Provide the (X, Y) coordinate of the cell's center where the given text is located.  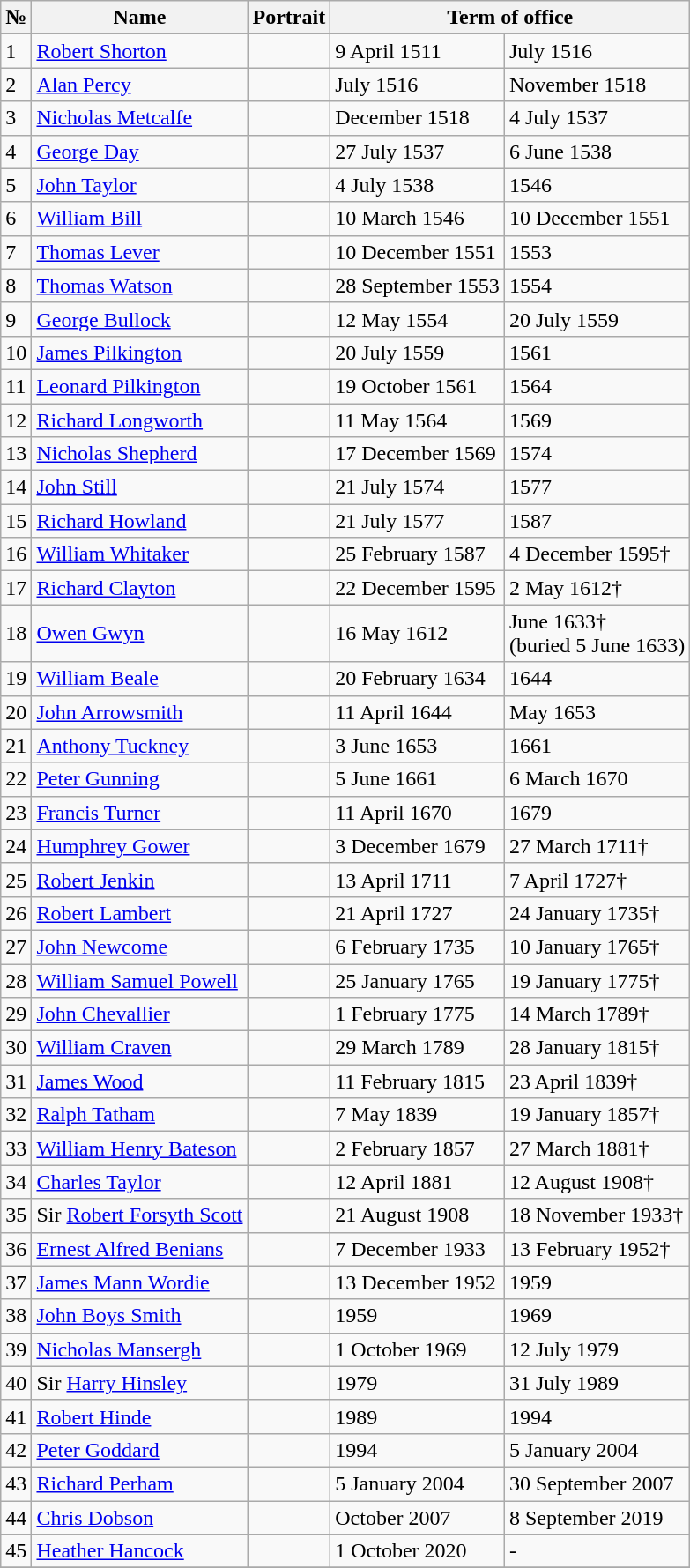
30 (16, 1048)
7 April 1727† (597, 880)
11 (16, 386)
28 September 1553 (418, 286)
3 December 1679 (418, 846)
22 December 1595 (418, 588)
27 (16, 947)
- (597, 1551)
Peter Goddard (139, 1450)
Anthony Tuckney (139, 746)
13 December 1952 (418, 1282)
27 July 1537 (418, 152)
John Newcome (139, 947)
June 1633† (buried 5 June 1633) (597, 633)
1561 (597, 353)
Peter Gunning (139, 779)
1 February 1775 (418, 1014)
39 (16, 1349)
William Craven (139, 1048)
4 December 1595† (597, 554)
6 March 1670 (597, 779)
34 (16, 1182)
11 May 1564 (418, 420)
1979 (418, 1383)
Term of office (510, 18)
Richard Clayton (139, 588)
6 June 1538 (597, 152)
11 February 1815 (418, 1081)
Nicholas Mansergh (139, 1349)
John Chevallier (139, 1014)
17 (16, 588)
1587 (597, 521)
Name (139, 18)
Ralph Tatham (139, 1115)
James Wood (139, 1081)
Heather Hancock (139, 1551)
23 (16, 813)
40 (16, 1383)
1569 (597, 420)
45 (16, 1551)
21 April 1727 (418, 913)
December 1518 (418, 118)
Robert Lambert (139, 913)
11 April 1670 (418, 813)
6 (16, 219)
1564 (597, 386)
23 April 1839† (597, 1081)
25 (16, 880)
12 August 1908† (597, 1182)
42 (16, 1450)
22 (16, 779)
3 June 1653 (418, 746)
10 March 1546 (418, 219)
Robert Jenkin (139, 880)
25 February 1587 (418, 554)
Charles Taylor (139, 1182)
Sir Robert Forsyth Scott (139, 1215)
10 (16, 353)
41 (16, 1416)
Humphrey Gower (139, 846)
17 December 1569 (418, 454)
1644 (597, 679)
19 October 1561 (418, 386)
24 January 1735† (597, 913)
№ (16, 18)
Richard Longworth (139, 420)
James Pilkington (139, 353)
16 May 1612 (418, 633)
6 February 1735 (418, 947)
21 July 1577 (418, 521)
Leonard Pilkington (139, 386)
20 (16, 712)
44 (16, 1517)
7 December 1933 (418, 1249)
12 (16, 420)
7 (16, 252)
John Arrowsmith (139, 712)
Ernest Alfred Benians (139, 1249)
7 May 1839 (418, 1115)
33 (16, 1148)
1 (16, 51)
Sir Harry Hinsley (139, 1383)
18 (16, 633)
29 (16, 1014)
William Henry Bateson (139, 1148)
Chris Dobson (139, 1517)
12 July 1979 (597, 1349)
Richard Howland (139, 521)
Alan Percy (139, 85)
18 November 1933† (597, 1215)
2 (16, 85)
William Beale (139, 679)
35 (16, 1215)
36 (16, 1249)
John Still (139, 487)
32 (16, 1115)
38 (16, 1316)
28 (16, 981)
11 April 1644 (418, 712)
Robert Hinde (139, 1416)
1553 (597, 252)
21 (16, 746)
Francis Turner (139, 813)
20 February 1634 (418, 679)
William Bill (139, 219)
19 January 1857† (597, 1115)
James Mann Wordie (139, 1282)
15 (16, 521)
Nicholas Metcalfe (139, 118)
27 March 1881† (597, 1148)
October 2007 (418, 1517)
Portrait (289, 18)
19 January 1775† (597, 981)
William Samuel Powell (139, 981)
Robert Shorton (139, 51)
4 July 1538 (418, 185)
29 March 1789 (418, 1048)
8 (16, 286)
14 March 1789† (597, 1014)
13 (16, 454)
Richard Perham (139, 1483)
November 1518 (597, 85)
16 (16, 554)
37 (16, 1282)
24 (16, 846)
Thomas Watson (139, 286)
2 May 1612† (597, 588)
4 (16, 152)
30 September 2007 (597, 1483)
Nicholas Shepherd (139, 454)
May 1653 (597, 712)
1969 (597, 1316)
27 March 1711† (597, 846)
John Boys Smith (139, 1316)
8 September 2019 (597, 1517)
4 July 1537 (597, 118)
John Taylor (139, 185)
William Whitaker (139, 554)
14 (16, 487)
1679 (597, 813)
12 May 1554 (418, 319)
1577 (597, 487)
Thomas Lever (139, 252)
5 June 1661 (418, 779)
George Day (139, 152)
10 January 1765† (597, 947)
13 April 1711 (418, 880)
5 (16, 185)
19 (16, 679)
28 January 1815† (597, 1048)
1 October 2020 (418, 1551)
12 April 1881 (418, 1182)
3 (16, 118)
2 February 1857 (418, 1148)
1 October 1969 (418, 1349)
26 (16, 913)
Owen Gwyn (139, 633)
9 (16, 319)
9 April 1511 (418, 51)
43 (16, 1483)
1574 (597, 454)
1661 (597, 746)
George Bullock (139, 319)
1546 (597, 185)
1554 (597, 286)
21 July 1574 (418, 487)
31 July 1989 (597, 1383)
21 August 1908 (418, 1215)
1989 (418, 1416)
25 January 1765 (418, 981)
31 (16, 1081)
13 February 1952† (597, 1249)
